Scan for the cell matching the given text and deliver its [x, y] coordinate at center. 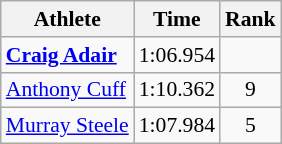
Murray Steele [68, 126]
1:06.954 [177, 55]
Anthony Cuff [68, 90]
Rank [250, 19]
9 [250, 90]
1:10.362 [177, 90]
Athlete [68, 19]
5 [250, 126]
1:07.984 [177, 126]
Time [177, 19]
Craig Adair [68, 55]
